Return [x, y] of the center of cell containing provided text 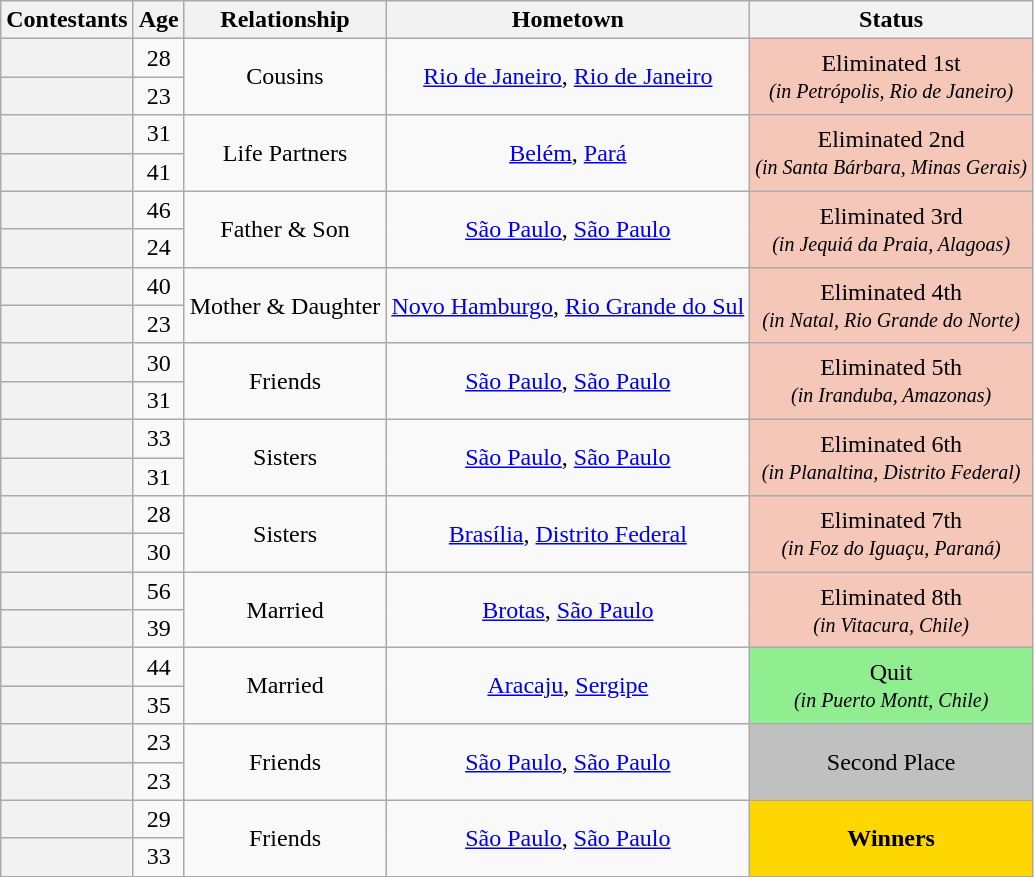
Eliminated 3rd(in Jequiá da Praia, Alagoas) [892, 229]
Aracaju, Sergipe [568, 686]
Cousins [285, 77]
24 [158, 248]
41 [158, 172]
44 [158, 667]
Brotas, São Paulo [568, 610]
Eliminated 6th(in Planaltina, Distrito Federal) [892, 457]
Life Partners [285, 153]
Relationship [285, 20]
Eliminated 2nd(in Santa Bárbara, Minas Gerais) [892, 153]
Contestants [67, 20]
Eliminated 8th(in Vitacura, Chile) [892, 610]
Rio de Janeiro, Rio de Janeiro [568, 77]
40 [158, 286]
Second Place [892, 762]
Hometown [568, 20]
Eliminated 7th(in Foz do Iguaçu, Paraná) [892, 534]
Father & Son [285, 229]
46 [158, 210]
Eliminated 1st(in Petrópolis, Rio de Janeiro) [892, 77]
Brasília, Distrito Federal [568, 534]
Mother & Daughter [285, 305]
Eliminated 4th(in Natal, Rio Grande do Norte) [892, 305]
Status [892, 20]
Quit(in Puerto Montt, Chile) [892, 686]
Eliminated 5th(in Iranduba, Amazonas) [892, 381]
35 [158, 705]
Novo Hamburgo, Rio Grande do Sul [568, 305]
Winners [892, 838]
56 [158, 591]
29 [158, 819]
39 [158, 629]
Belém, Pará [568, 153]
Age [158, 20]
